Search for the cell housing the specified text and yield its [x, y] center coordinate. 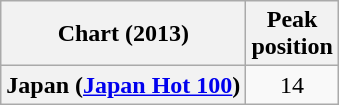
Japan (Japan Hot 100) [124, 85]
Chart (2013) [124, 34]
Peakposition [292, 34]
14 [292, 85]
